Pinpoint the cell where the given text exists, returning its (X, Y) midpoint coordinate. 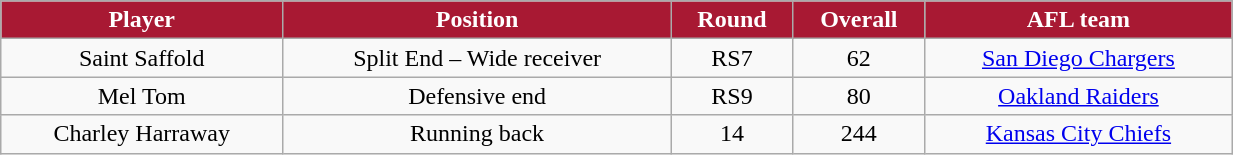
14 (732, 134)
244 (858, 134)
AFL team (1078, 20)
Overall (858, 20)
Kansas City Chiefs (1078, 134)
62 (858, 58)
Defensive end (478, 96)
Round (732, 20)
80 (858, 96)
Player (142, 20)
Mel Tom (142, 96)
Running back (478, 134)
Position (478, 20)
San Diego Chargers (1078, 58)
Saint Saffold (142, 58)
Charley Harraway (142, 134)
Split End – Wide receiver (478, 58)
RS9 (732, 96)
Oakland Raiders (1078, 96)
RS7 (732, 58)
